For the text-containing cell, return its midpoint in (x, y) coordinate format. 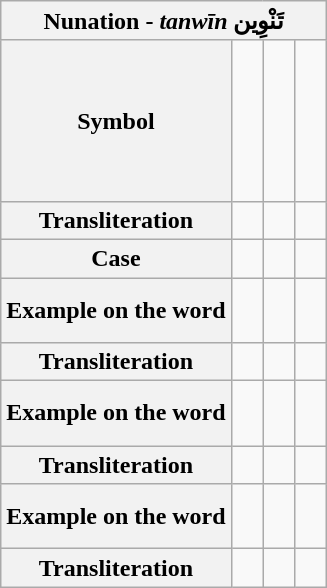
Nunation - tanwīn تَنْوِين (164, 21)
Case (116, 258)
Symbol (116, 120)
